Pinpoint the cell where the given text exists, returning its [x, y] midpoint coordinate. 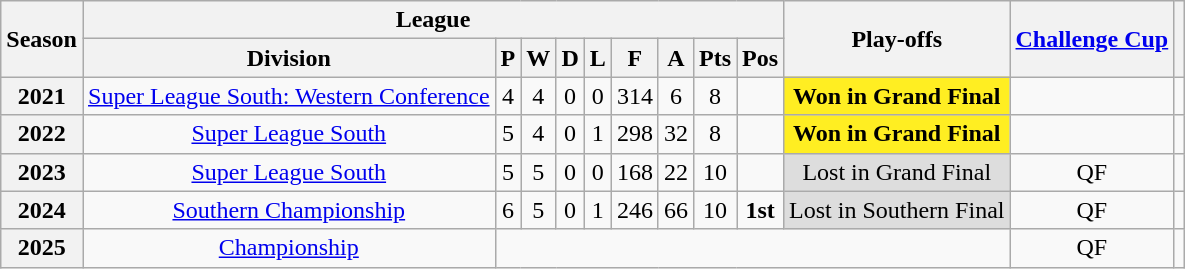
Season [42, 39]
Lost in Southern Final [897, 210]
2025 [42, 248]
2021 [42, 96]
P [508, 58]
Championship [288, 248]
2023 [42, 172]
Lost in Grand Final [897, 172]
Challenge Cup [1092, 39]
66 [676, 210]
Division [288, 58]
Pts [714, 58]
D [570, 58]
32 [676, 134]
1st [760, 210]
Super League South: Western Conference [288, 96]
L [598, 58]
246 [634, 210]
W [538, 58]
2024 [42, 210]
2022 [42, 134]
Pos [760, 58]
League [432, 20]
Play-offs [897, 39]
298 [634, 134]
F [634, 58]
Southern Championship [288, 210]
22 [676, 172]
314 [634, 96]
168 [634, 172]
A [676, 58]
